Extract the [X, Y] coordinate from the center of the cell holding the provided text.  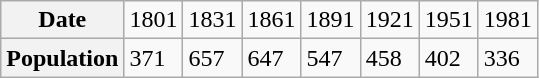
1891 [330, 20]
647 [272, 58]
1921 [390, 20]
Population [62, 58]
547 [330, 58]
1801 [154, 20]
1831 [212, 20]
1981 [508, 20]
402 [448, 58]
Date [62, 20]
1861 [272, 20]
458 [390, 58]
336 [508, 58]
1951 [448, 20]
371 [154, 58]
657 [212, 58]
